Determine the (X, Y) coordinate at the center of the cell enclosing the given text.  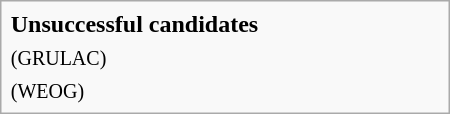
(GRULAC) (224, 57)
(WEOG) (224, 90)
Unsuccessful candidates (224, 24)
